Scan for the cell matching the given text and deliver its (x, y) coordinate at center. 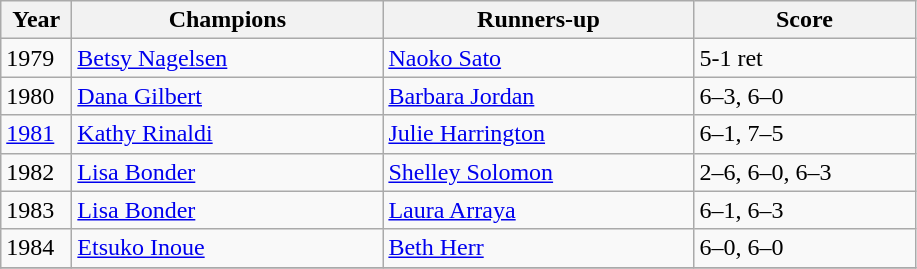
2–6, 6–0, 6–3 (804, 172)
Laura Arraya (538, 210)
6–3, 6–0 (804, 96)
Year (36, 20)
5-1 ret (804, 58)
Beth Herr (538, 248)
Naoko Sato (538, 58)
Champions (228, 20)
1981 (36, 134)
Score (804, 20)
6–1, 6–3 (804, 210)
1984 (36, 248)
Barbara Jordan (538, 96)
6–0, 6–0 (804, 248)
1982 (36, 172)
Shelley Solomon (538, 172)
Julie Harrington (538, 134)
Runners-up (538, 20)
Dana Gilbert (228, 96)
1980 (36, 96)
Betsy Nagelsen (228, 58)
Etsuko Inoue (228, 248)
6–1, 7–5 (804, 134)
1983 (36, 210)
Kathy Rinaldi (228, 134)
1979 (36, 58)
